Return the [X, Y] coordinate for the center point of the cell that contains the specified text.  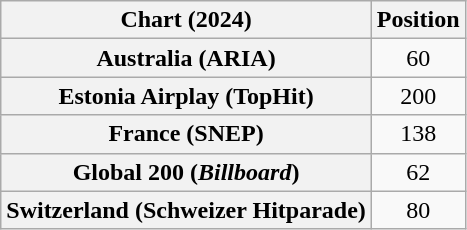
France (SNEP) [186, 134]
138 [418, 134]
Estonia Airplay (TopHit) [186, 96]
Switzerland (Schweizer Hitparade) [186, 210]
200 [418, 96]
60 [418, 58]
Australia (ARIA) [186, 58]
80 [418, 210]
Position [418, 20]
Chart (2024) [186, 20]
62 [418, 172]
Global 200 (Billboard) [186, 172]
